Locate the cell with the specified text and output its (X, Y) center coordinate. 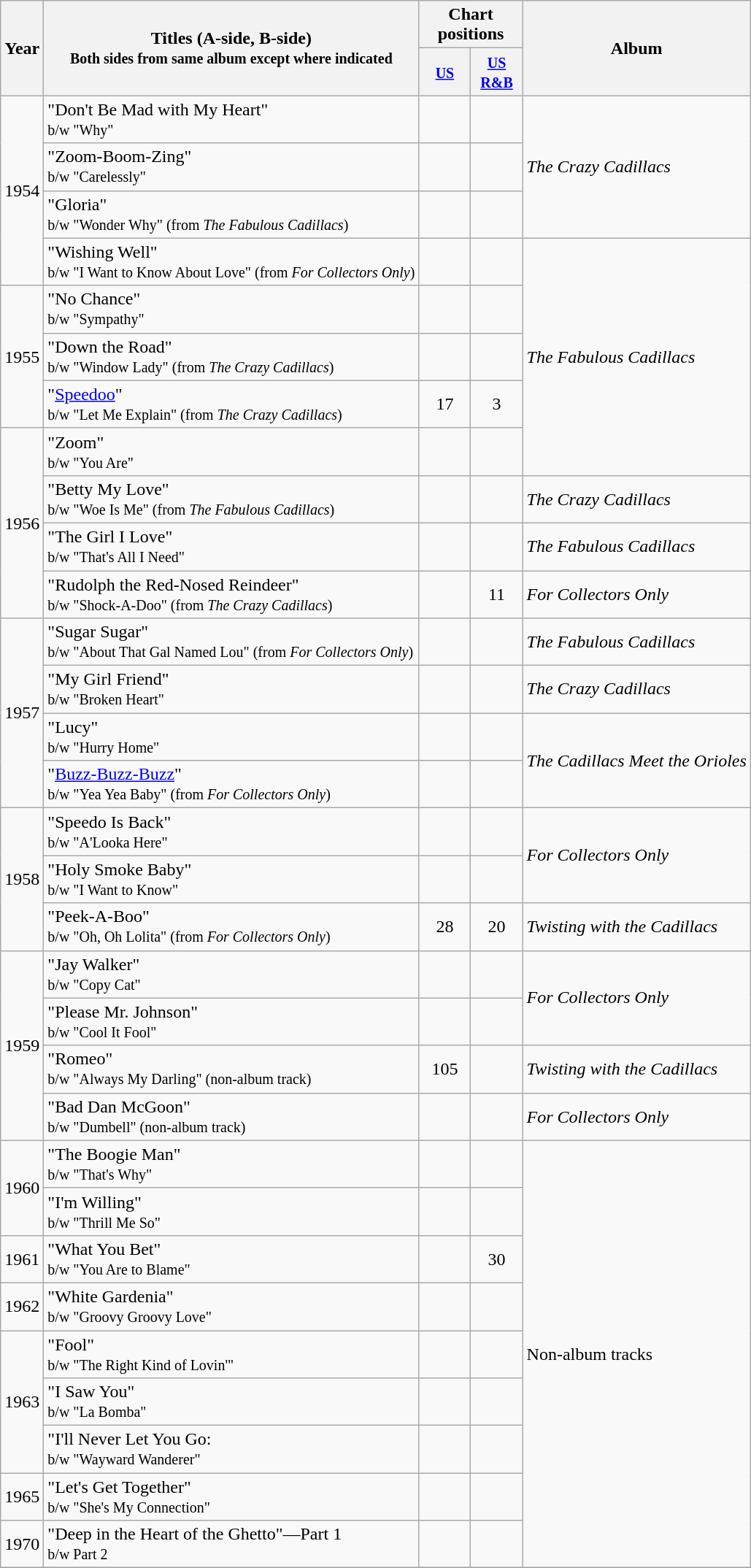
"Wishing Well"b/w "I Want to Know About Love" (from For Collectors Only) (231, 261)
"Please Mr. Johnson"b/w "Cool It Fool" (231, 1022)
1960 (22, 1188)
"Romeo"b/w "Always My Darling" (non-album track) (231, 1069)
28 (445, 927)
"What You Bet"b/w "You Are to Blame" (231, 1258)
"Buzz-Buzz-Buzz"b/w "Yea Yea Baby" (from For Collectors Only) (231, 784)
"Fool"b/w "The Right Kind of Lovin'" (231, 1353)
"Deep in the Heart of the Ghetto"—Part 1b/w Part 2 (231, 1545)
Non-album tracks (636, 1354)
"Down the Road"b/w "Window Lady" (from The Crazy Cadillacs) (231, 356)
11 (496, 594)
20 (496, 927)
3 (496, 404)
1965 (22, 1496)
US (445, 72)
1963 (22, 1402)
1958 (22, 879)
"Peek-A-Boo"b/w "Oh, Oh Lolita" (from For Collectors Only) (231, 927)
"I'm Willing"b/w "Thrill Me So" (231, 1212)
"Holy Smoke Baby"b/w "I Want to Know" (231, 879)
Chart positions (471, 25)
"The Girl I Love"b/w "That's All I Need" (231, 546)
"Zoom-Boom-Zing"b/w "Carelessly" (231, 166)
105 (445, 1069)
1961 (22, 1258)
1962 (22, 1307)
Titles (A-side, B-side)Both sides from same album except where indicated (231, 48)
17 (445, 404)
"Betty My Love"b/w "Woe Is Me" (from The Fabulous Cadillacs) (231, 499)
"I Saw You"b/w "La Bomba" (231, 1402)
Year (22, 48)
"The Boogie Man"b/w "That's Why" (231, 1164)
"Let's Get Together"b/w "She's My Connection" (231, 1496)
"I'll Never Let You Go:b/w "Wayward Wanderer" (231, 1450)
"Zoom"b/w "You Are" (231, 451)
"Speedoo"b/w "Let Me Explain" (from The Crazy Cadillacs) (231, 404)
"Sugar Sugar"b/w "About That Gal Named Lou" (from For Collectors Only) (231, 642)
Album (636, 48)
"Don't Be Mad with My Heart"b/w "Why" (231, 120)
"Bad Dan McGoon"b/w "Dumbell" (non-album track) (231, 1117)
"White Gardenia"b/w "Groovy Groovy Love" (231, 1307)
"My Girl Friend"b/w "Broken Heart" (231, 689)
"Lucy"b/w "Hurry Home" (231, 737)
"No Chance"b/w "Sympathy" (231, 310)
1955 (22, 356)
1970 (22, 1545)
30 (496, 1258)
"Gloria"b/w "Wonder Why" (from The Fabulous Cadillacs) (231, 215)
"Rudolph the Red-Nosed Reindeer"b/w "Shock-A-Doo" (from The Crazy Cadillacs) (231, 594)
1959 (22, 1045)
"Speedo Is Back"b/w "A'Looka Here" (231, 832)
The Cadillacs Meet the Orioles (636, 761)
1957 (22, 713)
"Jay Walker"b/w "Copy Cat" (231, 974)
1956 (22, 523)
1954 (22, 191)
US R&B (496, 72)
